Pinpoint the cell where the given text exists, returning its (x, y) midpoint coordinate. 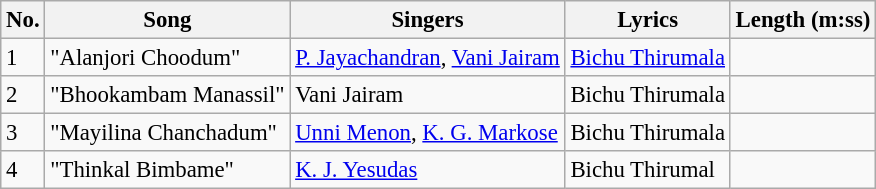
3 (23, 133)
Song (168, 20)
Length (m:ss) (802, 20)
1 (23, 58)
Bichu Thirumal (648, 170)
Vani Jairam (428, 95)
P. Jayachandran, Vani Jairam (428, 58)
"Bhookambam Manassil" (168, 95)
Lyrics (648, 20)
"Thinkal Bimbame" (168, 170)
"Alanjori Choodum" (168, 58)
2 (23, 95)
Singers (428, 20)
Unni Menon, K. G. Markose (428, 133)
4 (23, 170)
K. J. Yesudas (428, 170)
No. (23, 20)
"Mayilina Chanchadum" (168, 133)
